Find where the given text appears and provide that cell's center as (x, y) coordinate. 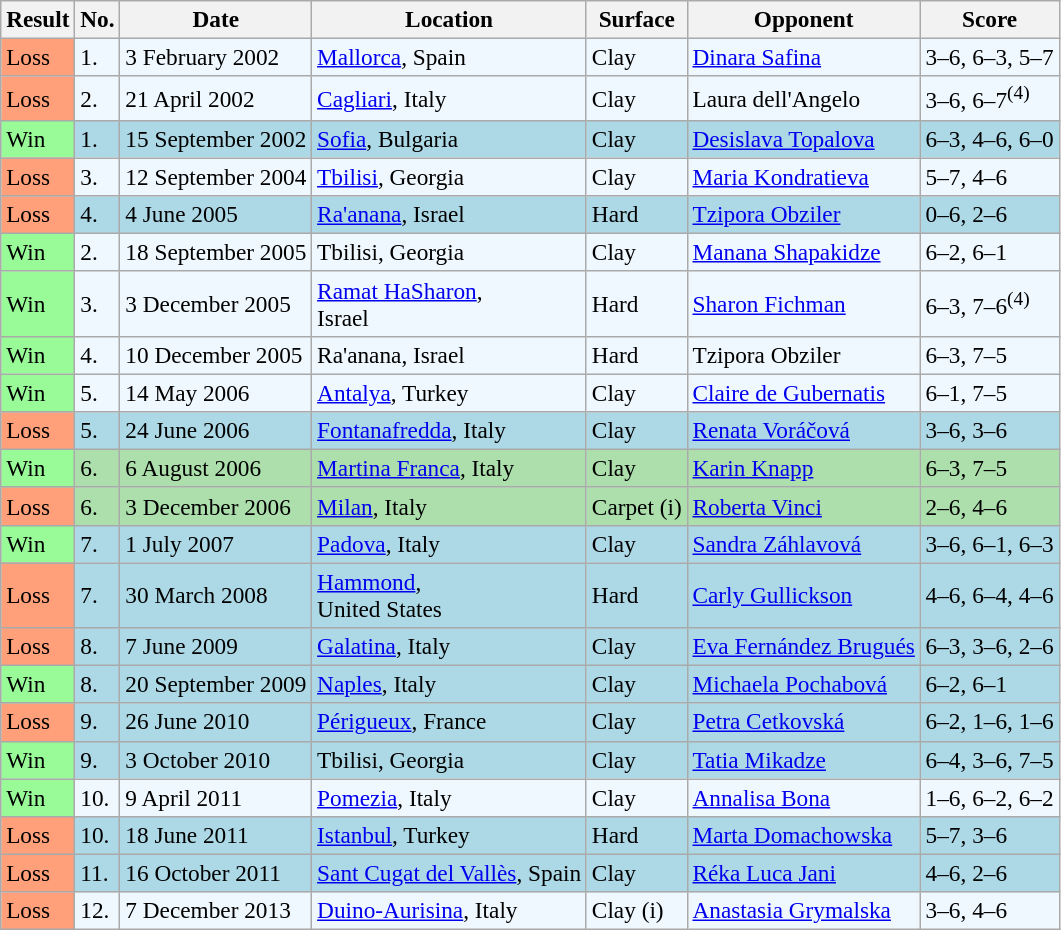
Milan, Italy (450, 506)
Desislava Topalova (804, 139)
16 October 2011 (216, 873)
26 June 2010 (216, 722)
Anastasia Grymalska (804, 911)
6–1, 7–5 (990, 393)
Annalisa Bona (804, 797)
3–6, 6–1, 6–3 (990, 544)
Surface (636, 19)
30 March 2008 (216, 594)
5–7, 4–6 (990, 177)
Fontanafredda, Italy (450, 430)
Antalya, Turkey (450, 393)
Laura dell'Angelo (804, 98)
2–6, 4–6 (990, 506)
3–6, 3–6 (990, 430)
12. (98, 911)
Petra Cetkovská (804, 722)
Sharon Fichman (804, 304)
Opponent (804, 19)
Cagliari, Italy (450, 98)
No. (98, 19)
6–3, 3–6, 2–6 (990, 646)
Claire de Gubernatis (804, 393)
9 April 2011 (216, 797)
14 May 2006 (216, 393)
Duino-Aurisina, Italy (450, 911)
3 December 2006 (216, 506)
5–7, 3–6 (990, 835)
6–4, 3–6, 7–5 (990, 760)
3–6, 4–6 (990, 911)
1 July 2007 (216, 544)
1–6, 6–2, 6–2 (990, 797)
6 August 2006 (216, 468)
Date (216, 19)
3 February 2002 (216, 57)
6–3, 4–6, 6–0 (990, 139)
10 December 2005 (216, 355)
Périgueux, France (450, 722)
7 June 2009 (216, 646)
3–6, 6–7(4) (990, 98)
18 June 2011 (216, 835)
Padova, Italy (450, 544)
Result (38, 19)
Naples, Italy (450, 684)
Galatina, Italy (450, 646)
15 September 2002 (216, 139)
0–6, 2–6 (990, 214)
Sant Cugat del Vallès, Spain (450, 873)
6–2, 1–6, 1–6 (990, 722)
24 June 2006 (216, 430)
Score (990, 19)
Sandra Záhlavová (804, 544)
Manana Shapakidze (804, 252)
7 December 2013 (216, 911)
Hammond, United States (450, 594)
Dinara Safina (804, 57)
Martina Franca, Italy (450, 468)
Marta Domachowska (804, 835)
Ramat HaSharon, Israel (450, 304)
4 June 2005 (216, 214)
20 September 2009 (216, 684)
3 December 2005 (216, 304)
Michaela Pochabová (804, 684)
Karin Knapp (804, 468)
Istanbul, Turkey (450, 835)
Tatia Mikadze (804, 760)
Location (450, 19)
18 September 2005 (216, 252)
Renata Voráčová (804, 430)
Roberta Vinci (804, 506)
6–3, 7–6(4) (990, 304)
Eva Fernández Brugués (804, 646)
11. (98, 873)
Carpet (i) (636, 506)
3 October 2010 (216, 760)
Clay (i) (636, 911)
Mallorca, Spain (450, 57)
3–6, 6–3, 5–7 (990, 57)
Réka Luca Jani (804, 873)
12 September 2004 (216, 177)
4–6, 6–4, 4–6 (990, 594)
Maria Kondratieva (804, 177)
Sofia, Bulgaria (450, 139)
4–6, 2–6 (990, 873)
21 April 2002 (216, 98)
Carly Gullickson (804, 594)
Pomezia, Italy (450, 797)
